Extract the [x, y] coordinate from the center of the cell holding the provided text.  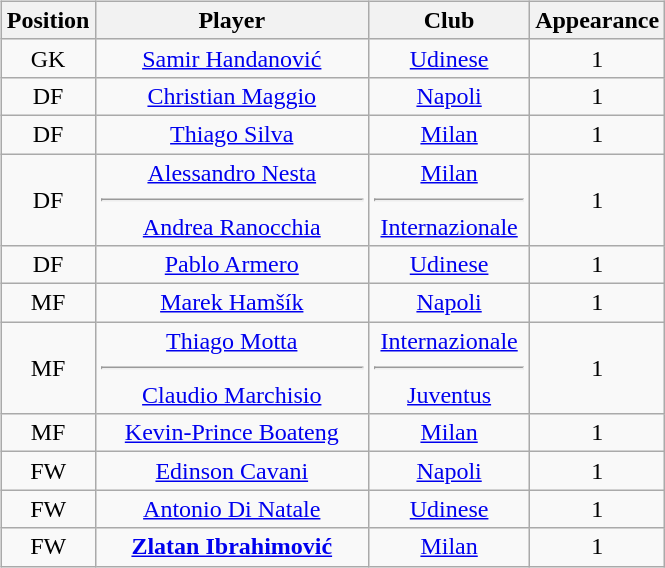
Milan Internazionale [450, 200]
Appearance [598, 20]
Zlatan Ibrahimović [232, 547]
Internazionale Juventus [450, 368]
Position [48, 20]
Pablo Armero [232, 265]
Alessandro Nesta Andrea Ranocchia [232, 200]
Thiago Silva [232, 134]
Kevin-Prince Boateng [232, 433]
Edinson Cavani [232, 471]
Antonio Di Natale [232, 509]
Player [232, 20]
Samir Handanović [232, 58]
Thiago Motta Claudio Marchisio [232, 368]
Marek Hamšík [232, 303]
Christian Maggio [232, 96]
GK [48, 58]
Club [450, 20]
